Detect which cell encompasses the target text, then output its [x, y] center coordinate. 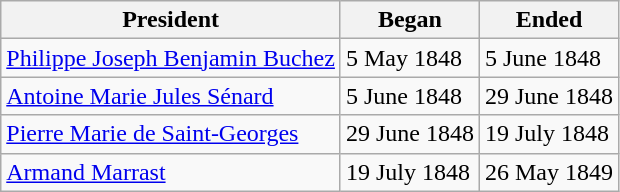
Pierre Marie de Saint-Georges [171, 134]
5 May 1848 [410, 58]
Antoine Marie Jules Sénard [171, 96]
Began [410, 20]
Ended [548, 20]
Philippe Joseph Benjamin Buchez [171, 58]
26 May 1849 [548, 172]
Armand Marrast [171, 172]
President [171, 20]
